Pinpoint the cell where the given text exists, returning its (x, y) midpoint coordinate. 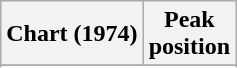
Chart (1974) (72, 34)
Peakposition (189, 34)
